From the cell containing the given text, extract its center point as (x, y) coordinate. 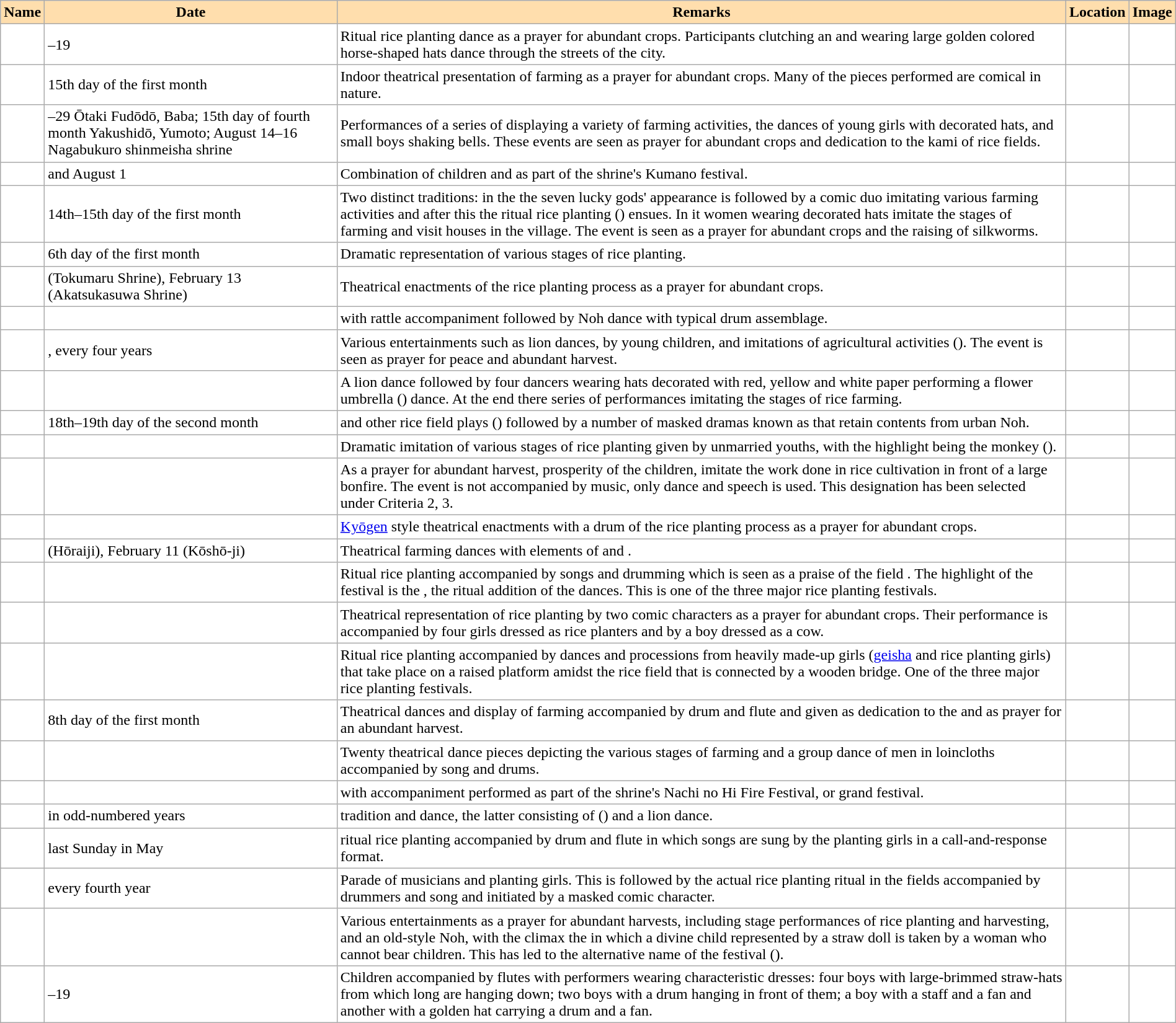
Twenty theatrical dance pieces depicting the various stages of farming and a group dance of men in loincloths accompanied by song and drums. (701, 760)
Theatrical farming dances with elements of and . (701, 551)
8th day of the first month (191, 720)
Image (1152, 12)
Name (22, 12)
ritual rice planting accompanied by drum and flute in which songs are sung by the planting girls in a call-and-response format. (701, 848)
Dramatic imitation of various stages of rice planting given by unmarried youths, with the highlight being the monkey (). (701, 446)
Date (191, 12)
, every four years (191, 350)
6th day of the first month (191, 254)
Kyōgen style theatrical enactments with a drum of the rice planting process as a prayer for abundant crops. (701, 527)
tradition and dance, the latter consisting of () and a lion dance. (701, 816)
and August 1 (191, 174)
(Tokumaru Shrine), February 13 (Akatsukasuwa Shrine) (191, 286)
Combination of children and as part of the shrine's Kumano festival. (701, 174)
and other rice field plays () followed by a number of masked dramas known as that retain contents from urban Noh. (701, 422)
last Sunday in May (191, 848)
Indoor theatrical presentation of farming as a prayer for abundant crops. Many of the pieces performed are comical in nature. (701, 84)
Dramatic representation of various stages of rice planting. (701, 254)
Remarks (701, 12)
Theatrical enactments of the rice planting process as a prayer for abundant crops. (701, 286)
15th day of the first month (191, 84)
with accompaniment performed as part of the shrine's Nachi no Hi Fire Festival, or grand festival. (701, 792)
with rattle accompaniment followed by Noh dance with typical drum assemblage. (701, 318)
every fourth year (191, 888)
Theatrical dances and display of farming accompanied by drum and flute and given as dedication to the and as prayer for an abundant harvest. (701, 720)
18th–19th day of the second month (191, 422)
in odd-numbered years (191, 816)
(Hōraiji), February 11 (Kōshō-ji) (191, 551)
–29 Ōtaki Fudōdō, Baba; 15th day of fourth month Yakushidō, Yumoto; August 14–16 Nagabukuro shinmeisha shrine (191, 133)
14th–15th day of the first month (191, 214)
Location (1097, 12)
